Locate the cell with the specified text and output its (x, y) center coordinate. 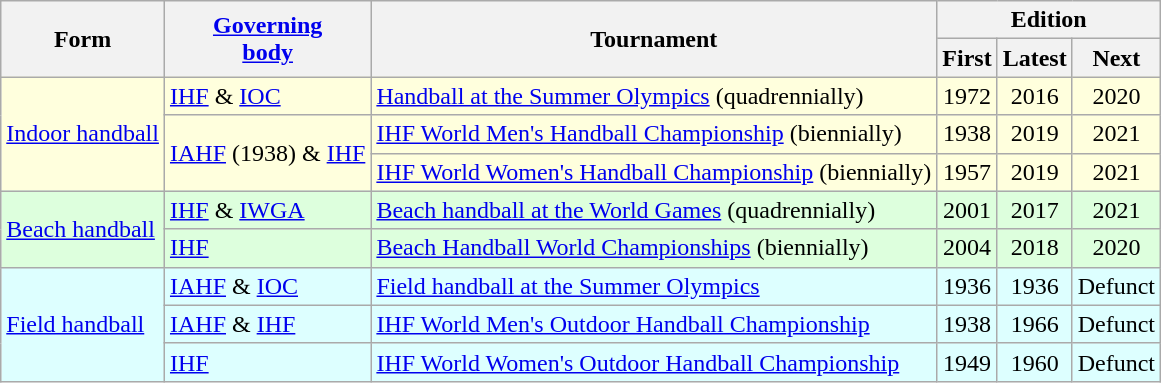
1960 (1034, 362)
First (967, 58)
Latest (1034, 58)
Governingbody (267, 39)
Beach handball at the World Games (quadrennially) (654, 210)
1949 (967, 362)
IHF World Men's Handball Championship (biennially) (654, 134)
2016 (1034, 96)
IHF & IWGA (267, 210)
1966 (1034, 324)
2004 (967, 248)
1972 (967, 96)
Indoor handball (83, 134)
Field handball (83, 324)
Next (1116, 58)
Field handball at the Summer Olympics (654, 286)
Form (83, 39)
Tournament (654, 39)
2001 (967, 210)
2018 (1034, 248)
Beach Handball World Championships (biennially) (654, 248)
Beach handball (83, 229)
IAHF (1938) & IHF (267, 153)
IHF & IOC (267, 96)
IHF World Men's Outdoor Handball Championship (654, 324)
2017 (1034, 210)
IAHF & IHF (267, 324)
IHF World Women's Outdoor Handball Championship (654, 362)
1957 (967, 172)
Handball at the Summer Olympics (quadrennially) (654, 96)
IAHF & IOC (267, 286)
Edition (1049, 20)
IHF World Women's Handball Championship (biennially) (654, 172)
